Return [X, Y] of the center of cell containing provided text 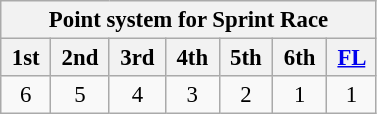
4th [192, 58]
4 [137, 95]
FL [351, 58]
3 [192, 95]
6th [300, 58]
5 [80, 95]
3rd [137, 58]
6 [26, 95]
2nd [80, 58]
Point system for Sprint Race [189, 20]
5th [246, 58]
2 [246, 95]
1st [26, 58]
